Scan for the cell matching the given text and deliver its [x, y] coordinate at center. 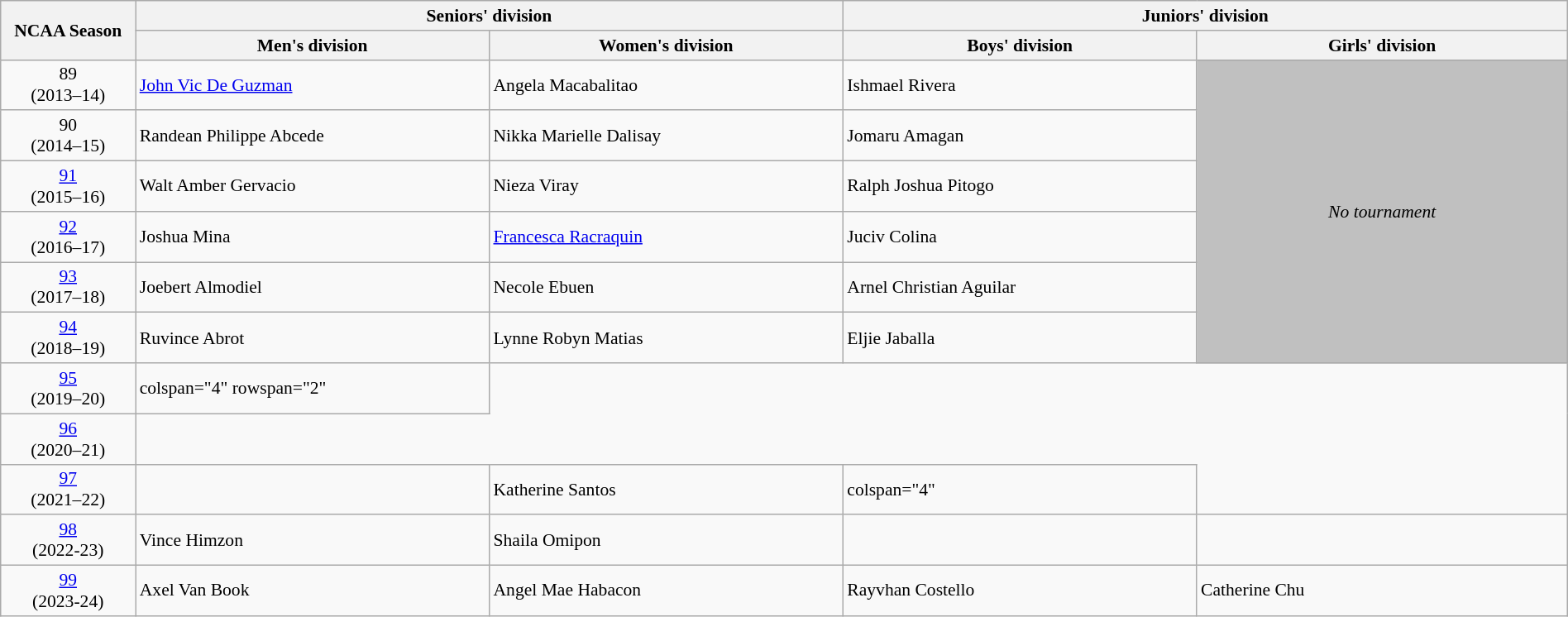
Joshua Mina [313, 237]
Ruvince Abrot [313, 337]
Men's division [313, 45]
93(2017–18) [68, 288]
John Vic De Guzman [313, 84]
Eljie Jaballa [1020, 337]
Francesca Racraquin [666, 237]
89(2013–14) [68, 84]
Seniors' division [490, 16]
97(2021–22) [68, 490]
Juciv Colina [1020, 237]
colspan="4" rowspan="2" [313, 389]
Ralph Joshua Pitogo [1020, 187]
Angela Macabalitao [666, 84]
Nikka Marielle Dalisay [666, 136]
91(2015–16) [68, 187]
Nieza Viray [666, 187]
Walt Amber Gervacio [313, 187]
96(2020–21) [68, 438]
Joebert Almodiel [313, 288]
99(2023-24) [68, 591]
Axel Van Book [313, 591]
colspan="4" [1020, 490]
Juniors' division [1205, 16]
Women's division [666, 45]
Catherine Chu [1382, 591]
94(2018–19) [68, 337]
90(2014–15) [68, 136]
Arnel Christian Aguilar [1020, 288]
92(2016–17) [68, 237]
95(2019–20) [68, 389]
Necole Ebuen [666, 288]
Jomaru Amagan [1020, 136]
Vince Himzon [313, 541]
NCAA Season [68, 30]
98(2022-23) [68, 541]
Girls' division [1382, 45]
Shaila Omipon [666, 541]
No tournament [1382, 212]
Boys' division [1020, 45]
Lynne Robyn Matias [666, 337]
Randean Philippe Abcede [313, 136]
Angel Mae Habacon [666, 591]
Katherine Santos [666, 490]
Ishmael Rivera [1020, 84]
Rayvhan Costello [1020, 591]
